Return the (x, y) coordinate for the center point of the cell that contains the specified text.  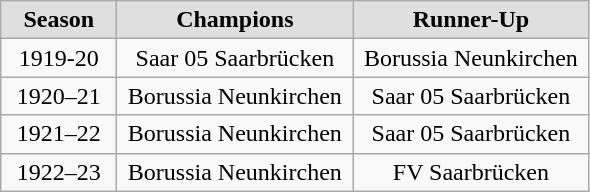
1919-20 (59, 58)
1922–23 (59, 172)
FV Saarbrücken (471, 172)
Season (59, 20)
1921–22 (59, 134)
1920–21 (59, 96)
Runner-Up (471, 20)
Champions (235, 20)
